For the text-containing cell, return its midpoint in (x, y) coordinate format. 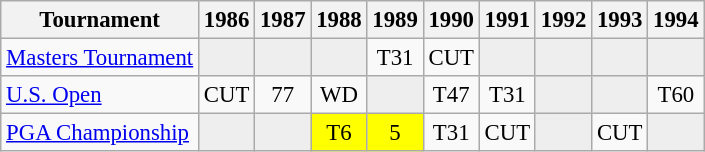
T47 (451, 95)
WD (339, 95)
Masters Tournament (100, 58)
1986 (227, 20)
T60 (676, 95)
1993 (620, 20)
PGA Championship (100, 133)
1987 (283, 20)
1991 (507, 20)
5 (395, 133)
1988 (339, 20)
1990 (451, 20)
Tournament (100, 20)
1992 (563, 20)
1989 (395, 20)
T6 (339, 133)
U.S. Open (100, 95)
1994 (676, 20)
77 (283, 95)
